Scan for the cell matching the given text and deliver its [x, y] coordinate at center. 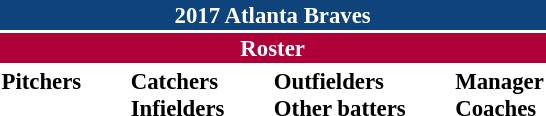
2017 Atlanta Braves [272, 15]
Roster [272, 48]
